Extract the (x, y) coordinate from the center of the cell holding the provided text.  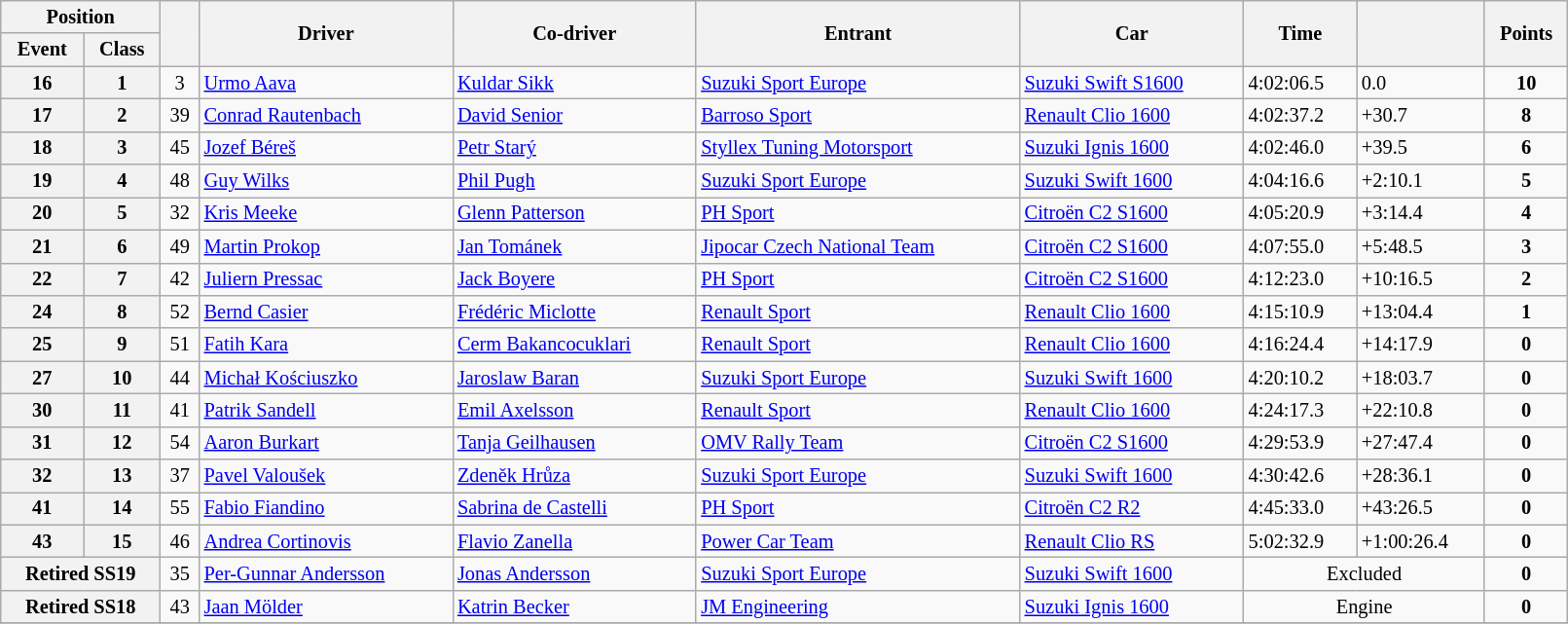
4:05:20.9 (1300, 213)
+13:04.4 (1421, 312)
51 (180, 345)
Aaron Burkart (326, 443)
4:07:55.0 (1300, 246)
30 (43, 410)
4:16:24.4 (1300, 345)
7 (123, 279)
Andrea Cortinovis (326, 541)
Driver (326, 33)
+28:36.1 (1421, 476)
4:30:42.6 (1300, 476)
Guy Wilks (326, 181)
Glenn Patterson (574, 213)
Co-driver (574, 33)
+3:14.4 (1421, 213)
Excluded (1365, 573)
37 (180, 476)
Conrad Rautenbach (326, 115)
Styllex Tuning Motorsport (857, 148)
Sabrina de Castelli (574, 508)
+18:03.7 (1421, 378)
Fabio Fiandino (326, 508)
+27:47.4 (1421, 443)
Renault Clio RS (1132, 541)
4:04:16.6 (1300, 181)
Cerm Bakancocuklari (574, 345)
20 (43, 213)
Pavel Valoušek (326, 476)
Emil Axelsson (574, 410)
27 (43, 378)
Barroso Sport (857, 115)
49 (180, 246)
Event (43, 50)
5:02:32.9 (1300, 541)
17 (43, 115)
16 (43, 83)
Retired SS19 (81, 573)
+22:10.8 (1421, 410)
Michał Kościuszko (326, 378)
48 (180, 181)
52 (180, 312)
4:45:33.0 (1300, 508)
Jack Boyere (574, 279)
39 (180, 115)
Petr Starý (574, 148)
Katrin Becker (574, 606)
Phil Pugh (574, 181)
12 (123, 443)
18 (43, 148)
4:02:06.5 (1300, 83)
Jan Tománek (574, 246)
4:02:46.0 (1300, 148)
0.0 (1421, 83)
4:12:23.0 (1300, 279)
4:24:17.3 (1300, 410)
11 (123, 410)
+10:16.5 (1421, 279)
+2:10.1 (1421, 181)
44 (180, 378)
4:02:37.2 (1300, 115)
Suzuki Swift S1600 (1132, 83)
David Senior (574, 115)
21 (43, 246)
Jipocar Czech National Team (857, 246)
Jonas Andersson (574, 573)
Juliern Pressac (326, 279)
+14:17.9 (1421, 345)
4:20:10.2 (1300, 378)
Jaroslaw Baran (574, 378)
Martin Prokop (326, 246)
Frédéric Miclotte (574, 312)
+43:26.5 (1421, 508)
Position (81, 17)
24 (43, 312)
Kuldar Sikk (574, 83)
Flavio Zanella (574, 541)
Citroën C2 R2 (1132, 508)
+39.5 (1421, 148)
JM Engineering (857, 606)
+1:00:26.4 (1421, 541)
Time (1300, 33)
+5:48.5 (1421, 246)
Entrant (857, 33)
Per-Gunnar Andersson (326, 573)
54 (180, 443)
Engine (1365, 606)
22 (43, 279)
Urmo Aava (326, 83)
Jozef Béreš (326, 148)
13 (123, 476)
Car (1132, 33)
Jaan Mölder (326, 606)
Patrik Sandell (326, 410)
35 (180, 573)
42 (180, 279)
14 (123, 508)
+30.7 (1421, 115)
OMV Rally Team (857, 443)
19 (43, 181)
Class (123, 50)
45 (180, 148)
31 (43, 443)
4:29:53.9 (1300, 443)
Tanja Geilhausen (574, 443)
4:15:10.9 (1300, 312)
Bernd Casier (326, 312)
Points (1526, 33)
Kris Meeke (326, 213)
15 (123, 541)
25 (43, 345)
46 (180, 541)
9 (123, 345)
Fatih Kara (326, 345)
Power Car Team (857, 541)
Zdeněk Hrůza (574, 476)
55 (180, 508)
Retired SS18 (81, 606)
